Detect which cell encompasses the target text, then output its (x, y) center coordinate. 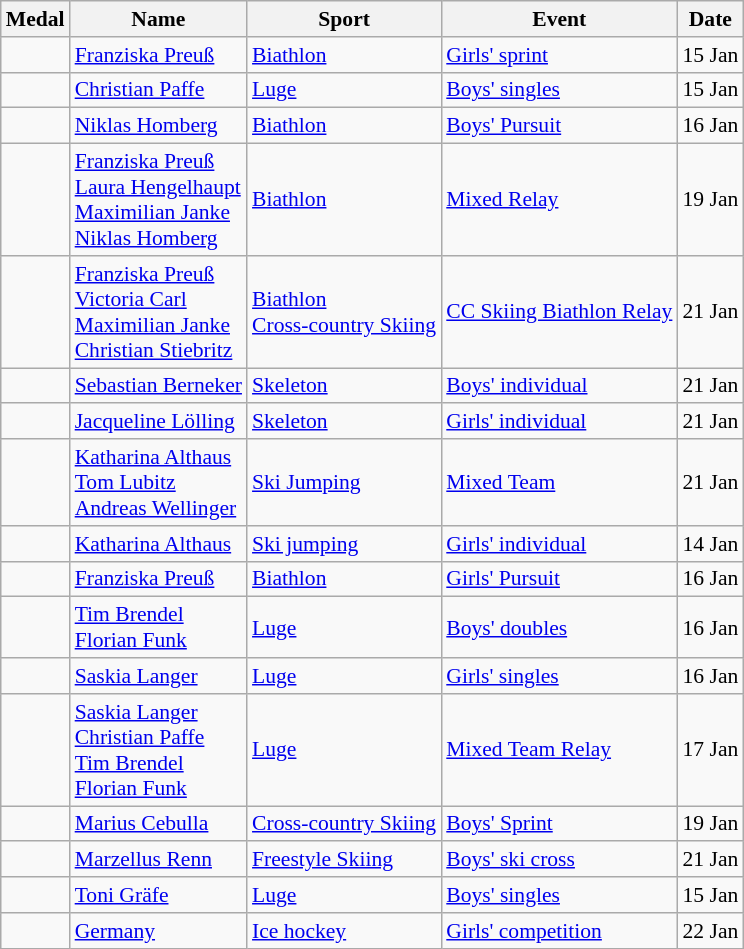
Franziska PreußLaura HengelhauptMaximilian JankeNiklas Homberg (158, 200)
Boys' doubles (559, 628)
Jacqueline Lölling (158, 422)
Sebastian Berneker (158, 386)
Boys' ski cross (559, 860)
Date (710, 19)
14 Jan (710, 544)
Christian Paffe (158, 90)
Ski Jumping (344, 482)
Boys' Sprint (559, 824)
Ski jumping (344, 544)
Tim BrendelFlorian Funk (158, 628)
Katharina Althaus (158, 544)
Sport (344, 19)
Girls' sprint (559, 55)
Name (158, 19)
Girls' Pursuit (559, 579)
Cross-country Skiing (344, 824)
Saskia Langer (158, 676)
Niklas Homberg (158, 126)
Franziska PreußVictoria CarlMaximilian JankeChristian Stiebritz (158, 312)
Toni Gräfe (158, 895)
Mixed Team Relay (559, 750)
Mixed Relay (559, 200)
Germany (158, 931)
Marius Cebulla (158, 824)
Ice hockey (344, 931)
Marzellus Renn (158, 860)
Mixed Team (559, 482)
Boys' individual (559, 386)
22 Jan (710, 931)
Girls' singles (559, 676)
Freestyle Skiing (344, 860)
BiathlonCross-country Skiing (344, 312)
Medal (36, 19)
Saskia LangerChristian PaffeTim BrendelFlorian Funk (158, 750)
CC Skiing Biathlon Relay (559, 312)
Katharina AlthausTom LubitzAndreas Wellinger (158, 482)
Girls' competition (559, 931)
Boys' Pursuit (559, 126)
17 Jan (710, 750)
Event (559, 19)
